Capture the cell that displays the provided text and extract its (x, y) central coordinate. 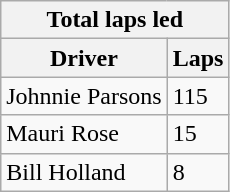
Driver (84, 58)
Mauri Rose (84, 134)
Total laps led (115, 20)
8 (198, 172)
Laps (198, 58)
Johnnie Parsons (84, 96)
Bill Holland (84, 172)
15 (198, 134)
115 (198, 96)
